Search for the cell housing the specified text and yield its [X, Y] center coordinate. 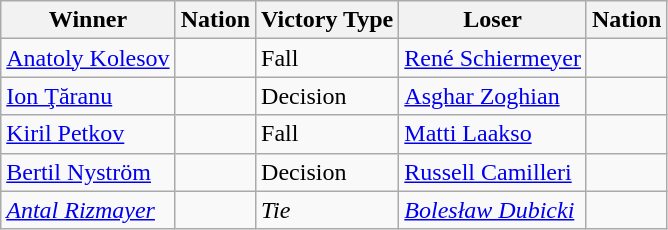
Loser [493, 20]
Antal Rizmayer [88, 210]
Bolesław Dubicki [493, 210]
Matti Laakso [493, 134]
Winner [88, 20]
Russell Camilleri [493, 172]
René Schiermeyer [493, 58]
Asghar Zoghian [493, 96]
Kiril Petkov [88, 134]
Anatoly Kolesov [88, 58]
Bertil Nyström [88, 172]
Ion Ţăranu [88, 96]
Tie [328, 210]
Victory Type [328, 20]
